Locate the cell with the specified text and output its [x, y] center coordinate. 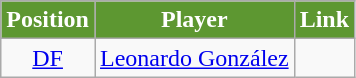
Link [324, 20]
DF [48, 58]
Leonardo González [194, 58]
Position [48, 20]
Player [194, 20]
